Output the (X, Y) coordinate of the center of the cell containing the given text.  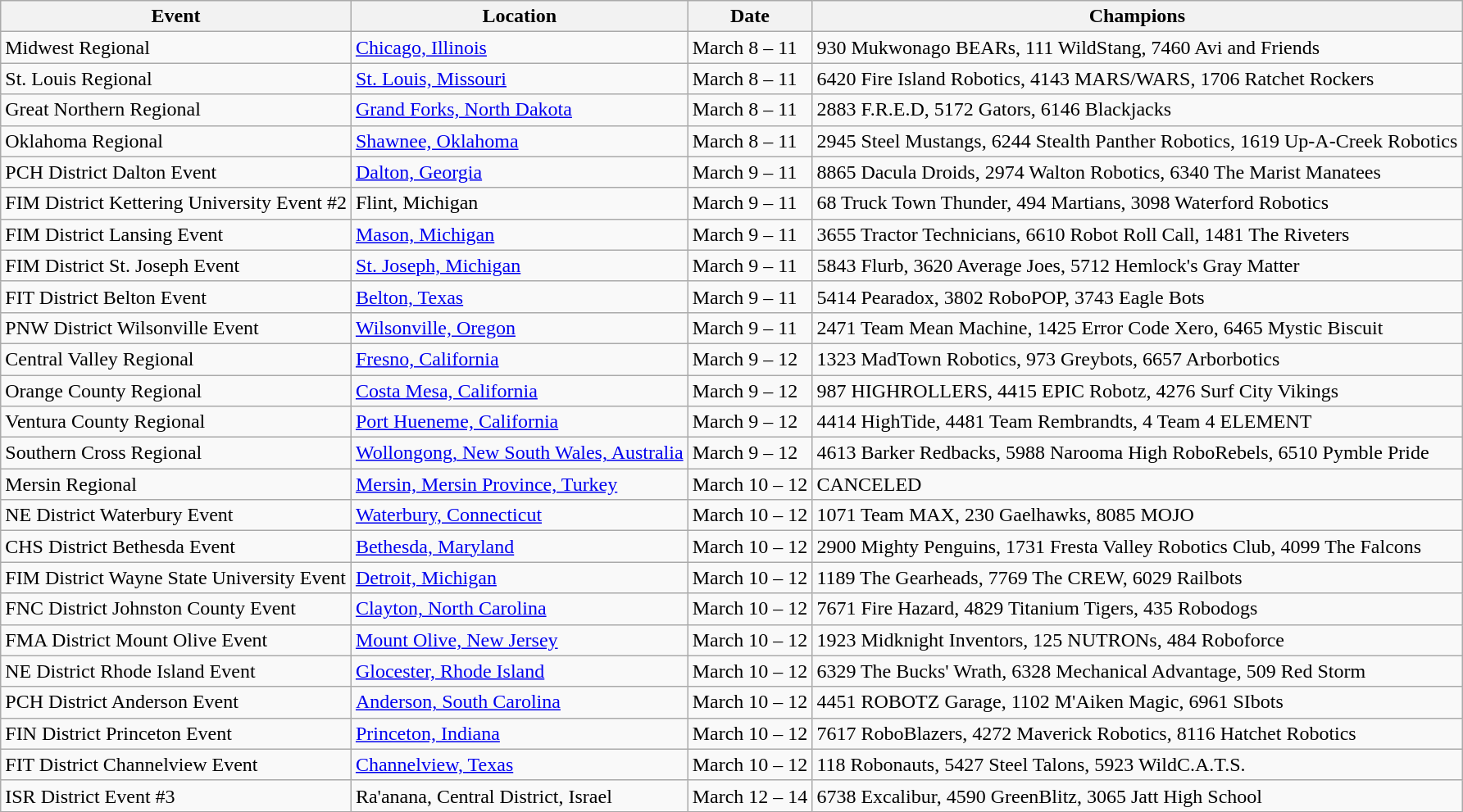
Ventura County Regional (176, 422)
Costa Mesa, California (520, 391)
Mersin, Mersin Province, Turkey (520, 484)
FMA District Mount Olive Event (176, 640)
Clayton, North Carolina (520, 609)
Waterbury, Connecticut (520, 515)
CANCELED (1138, 484)
2945 Steel Mustangs, 6244 Stealth Panther Robotics, 1619 Up-A-Creek Robotics (1138, 141)
6329 The Bucks' Wrath, 6328 Mechanical Advantage, 509 Red Storm (1138, 671)
Midwest Regional (176, 48)
Oklahoma Regional (176, 141)
CHS District Bethesda Event (176, 547)
Mason, Michigan (520, 234)
Wilsonville, Oregon (520, 328)
7617 RoboBlazers, 4272 Maverick Robotics, 8116 Hatchet Robotics (1138, 733)
Princeton, Indiana (520, 733)
Date (750, 16)
2883 F.R.E.D, 5172 Gators, 6146 Blackjacks (1138, 110)
5843 Flurb, 3620 Average Joes, 5712 Hemlock's Gray Matter (1138, 265)
Orange County Regional (176, 391)
NE District Waterbury Event (176, 515)
St. Louis Regional (176, 79)
8865 Dacula Droids, 2974 Walton Robotics, 6340 The Marist Manatees (1138, 172)
Glocester, Rhode Island (520, 671)
Belton, Texas (520, 297)
Fresno, California (520, 359)
Central Valley Regional (176, 359)
3655 Tractor Technicians, 6610 Robot Roll Call, 1481 The Riveters (1138, 234)
930 Mukwonago BEARs, 111 WildStang, 7460 Avi and Friends (1138, 48)
FIT District Belton Event (176, 297)
Ra'anana, Central District, Israel (520, 796)
Event (176, 16)
2471 Team Mean Machine, 1425 Error Code Xero, 6465 Mystic Biscuit (1138, 328)
FIM District Kettering University Event #2 (176, 203)
Champions (1138, 16)
St. Joseph, Michigan (520, 265)
2900 Mighty Penguins, 1731 Fresta Valley Robotics Club, 4099 The Falcons (1138, 547)
Channelview, Texas (520, 764)
1923 Midknight Inventors, 125 NUTRONs, 484 Roboforce (1138, 640)
7671 Fire Hazard, 4829 Titanium Tigers, 435 Robodogs (1138, 609)
Port Hueneme, California (520, 422)
1323 MadTown Robotics, 973 Greybots, 6657 Arborbotics (1138, 359)
Grand Forks, North Dakota (520, 110)
FIM District Wayne State University Event (176, 578)
Location (520, 16)
Anderson, South Carolina (520, 702)
FIN District Princeton Event (176, 733)
68 Truck Town Thunder, 494 Martians, 3098 Waterford Robotics (1138, 203)
4451 ROBOTZ Garage, 1102 M'Aiken Magic, 6961 SIbots (1138, 702)
FIM District St. Joseph Event (176, 265)
Wollongong, New South Wales, Australia (520, 453)
Detroit, Michigan (520, 578)
March 12 – 14 (750, 796)
FIM District Lansing Event (176, 234)
ISR District Event #3 (176, 796)
Great Northern Regional (176, 110)
FNC District Johnston County Event (176, 609)
Mount Olive, New Jersey (520, 640)
PNW District Wilsonville Event (176, 328)
Dalton, Georgia (520, 172)
Southern Cross Regional (176, 453)
Chicago, Illinois (520, 48)
Mersin Regional (176, 484)
FIT District Channelview Event (176, 764)
1071 Team MAX, 230 Gaelhawks, 8085 MOJO (1138, 515)
4613 Barker Redbacks, 5988 Narooma High RoboRebels, 6510 Pymble Pride (1138, 453)
6738 Excalibur, 4590 GreenBlitz, 3065 Jatt High School (1138, 796)
PCH District Dalton Event (176, 172)
PCH District Anderson Event (176, 702)
Bethesda, Maryland (520, 547)
118 Robonauts, 5427 Steel Talons, 5923 WildC.A.T.S. (1138, 764)
4414 HighTide, 4481 Team Rembrandts, 4 Team 4 ELEMENT (1138, 422)
987 HIGHROLLERS, 4415 EPIC Robotz, 4276 Surf City Vikings (1138, 391)
St. Louis, Missouri (520, 79)
NE District Rhode Island Event (176, 671)
Shawnee, Oklahoma (520, 141)
Flint, Michigan (520, 203)
5414 Pearadox, 3802 RoboPOP, 3743 Eagle Bots (1138, 297)
1189 The Gearheads, 7769 The CREW, 6029 Railbots (1138, 578)
6420 Fire Island Robotics, 4143 MARS/WARS, 1706 Ratchet Rockers (1138, 79)
